From the cell containing the given text, extract its center point as [X, Y] coordinate. 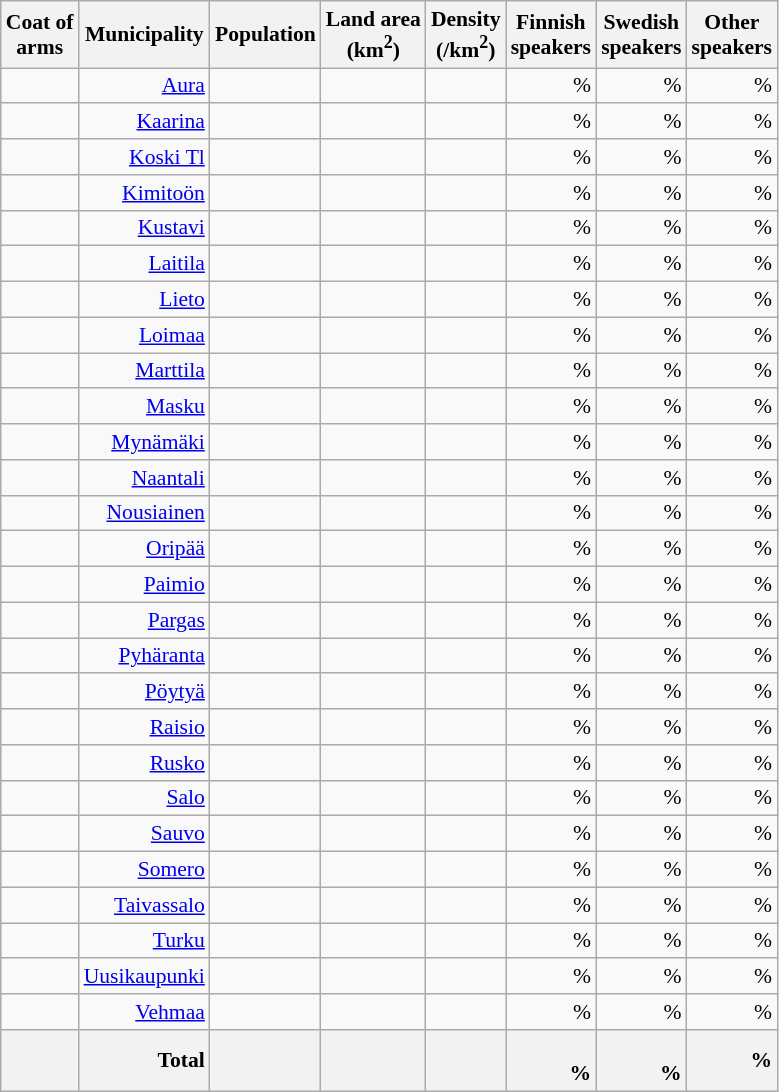
Oripää [144, 549]
Coat ofarms [40, 34]
Taivassalo [144, 905]
Marttila [144, 371]
Density(/km2) [466, 34]
Raisio [144, 727]
Lieto [144, 300]
Nousiainen [144, 513]
Rusko [144, 763]
Salo [144, 798]
Koski Tl [144, 157]
Kimitoön [144, 193]
Total [144, 1060]
Sauvo [144, 834]
Vehmaa [144, 1012]
Pargas [144, 620]
Population [266, 34]
Otherspeakers [732, 34]
Kustavi [144, 228]
Finnishspeakers [551, 34]
Swedishspeakers [641, 34]
Aura [144, 86]
Turku [144, 941]
Laitila [144, 264]
Somero [144, 870]
Paimio [144, 585]
Kaarina [144, 122]
Land area(km2) [374, 34]
Mynämäki [144, 442]
Masku [144, 407]
Pöytyä [144, 692]
Uusikaupunki [144, 977]
Pyhäranta [144, 656]
Loimaa [144, 335]
Municipality [144, 34]
Naantali [144, 478]
